Output the (x, y) coordinate of the center of the cell containing the given text.  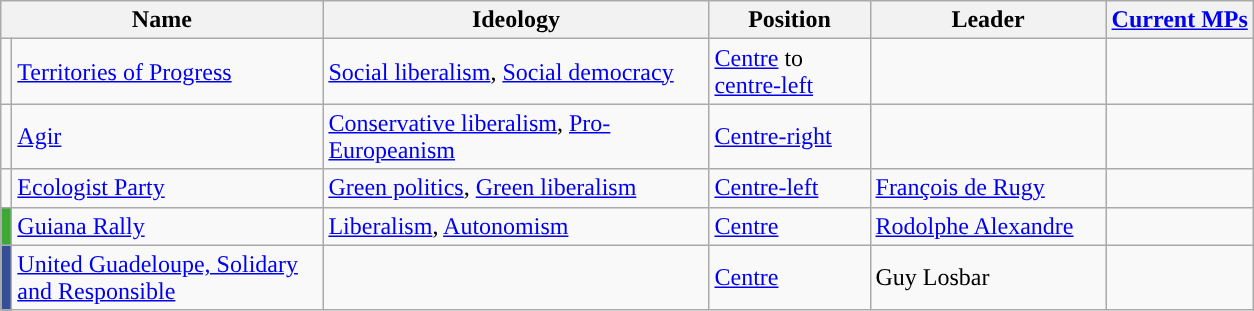
Guiana Rally (168, 226)
François de Rugy (988, 188)
United Guadeloupe, Solidary and Responsible (168, 278)
Green politics, Green liberalism (516, 188)
Centre-left (790, 188)
Centre-right (790, 136)
Leader (988, 20)
Conservative liberalism, Pro-Europeanism (516, 136)
Ideology (516, 20)
Territories of Progress (168, 72)
Centre to centre-left (790, 72)
Agir (168, 136)
Liberalism, Autonomism (516, 226)
Current MPs (1180, 20)
Rodolphe Alexandre (988, 226)
Name (162, 20)
Social liberalism, Social democracy (516, 72)
Position (790, 20)
Ecologist Party (168, 188)
Guy Losbar (988, 278)
